For the text-containing cell, return its midpoint in (x, y) coordinate format. 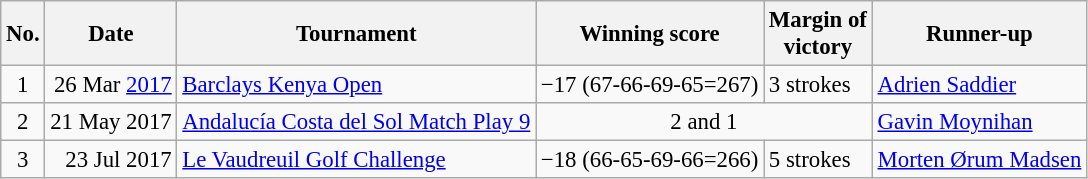
−18 (66-65-69-66=266) (650, 160)
Adrien Saddier (979, 85)
1 (23, 85)
Winning score (650, 34)
Barclays Kenya Open (356, 85)
Runner-up (979, 34)
−17 (67-66-69-65=267) (650, 85)
3 (23, 160)
Tournament (356, 34)
2 and 1 (704, 122)
26 Mar 2017 (111, 85)
Morten Ørum Madsen (979, 160)
2 (23, 122)
23 Jul 2017 (111, 160)
3 strokes (818, 85)
21 May 2017 (111, 122)
Andalucía Costa del Sol Match Play 9 (356, 122)
5 strokes (818, 160)
Gavin Moynihan (979, 122)
Le Vaudreuil Golf Challenge (356, 160)
Margin ofvictory (818, 34)
Date (111, 34)
No. (23, 34)
